Detect which cell encompasses the target text, then output its [x, y] center coordinate. 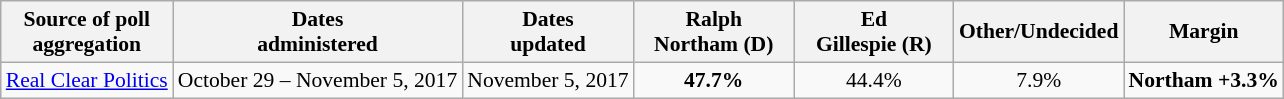
7.9% [1039, 80]
47.7% [714, 80]
Datesadministered [318, 32]
44.4% [874, 80]
RalphNortham (D) [714, 32]
Other/Undecided [1039, 32]
EdGillespie (R) [874, 32]
Real Clear Politics [87, 80]
November 5, 2017 [548, 80]
Northam +3.3% [1204, 80]
October 29 – November 5, 2017 [318, 80]
Datesupdated [548, 32]
Margin [1204, 32]
Source of pollaggregation [87, 32]
